Search for the cell housing the specified text and yield its (x, y) center coordinate. 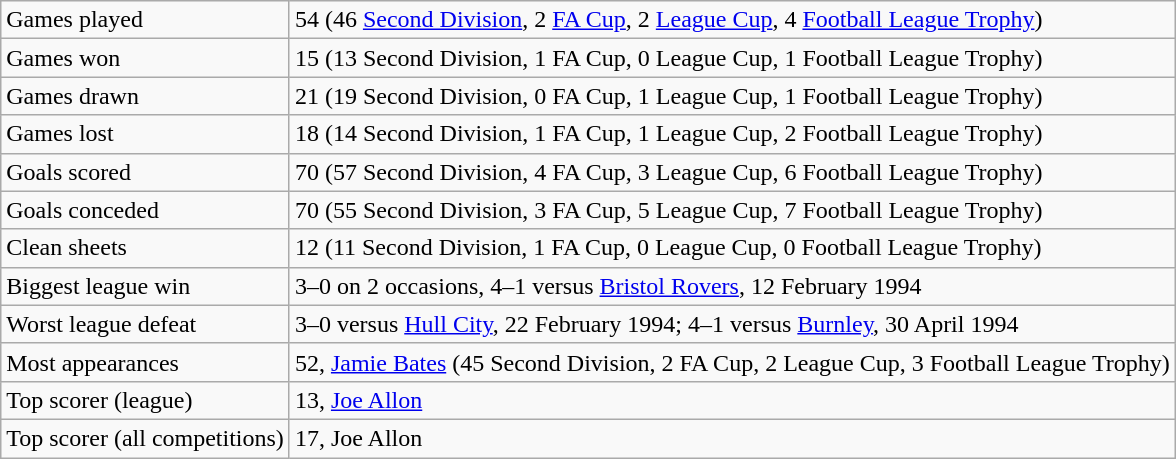
Top scorer (league) (146, 400)
Games played (146, 20)
3–0 on 2 occasions, 4–1 versus Bristol Rovers, 12 February 1994 (732, 286)
Most appearances (146, 362)
Clean sheets (146, 248)
3–0 versus Hull City, 22 February 1994; 4–1 versus Burnley, 30 April 1994 (732, 324)
Goals scored (146, 172)
70 (55 Second Division, 3 FA Cup, 5 League Cup, 7 Football League Trophy) (732, 210)
Games lost (146, 134)
54 (46 Second Division, 2 FA Cup, 2 League Cup, 4 Football League Trophy) (732, 20)
18 (14 Second Division, 1 FA Cup, 1 League Cup, 2 Football League Trophy) (732, 134)
Goals conceded (146, 210)
70 (57 Second Division, 4 FA Cup, 3 League Cup, 6 Football League Trophy) (732, 172)
Games drawn (146, 96)
Top scorer (all competitions) (146, 438)
21 (19 Second Division, 0 FA Cup, 1 League Cup, 1 Football League Trophy) (732, 96)
Worst league defeat (146, 324)
Games won (146, 58)
15 (13 Second Division, 1 FA Cup, 0 League Cup, 1 Football League Trophy) (732, 58)
52, Jamie Bates (45 Second Division, 2 FA Cup, 2 League Cup, 3 Football League Trophy) (732, 362)
12 (11 Second Division, 1 FA Cup, 0 League Cup, 0 Football League Trophy) (732, 248)
Biggest league win (146, 286)
13, Joe Allon (732, 400)
17, Joe Allon (732, 438)
